From the cell containing the given text, extract its center point as (x, y) coordinate. 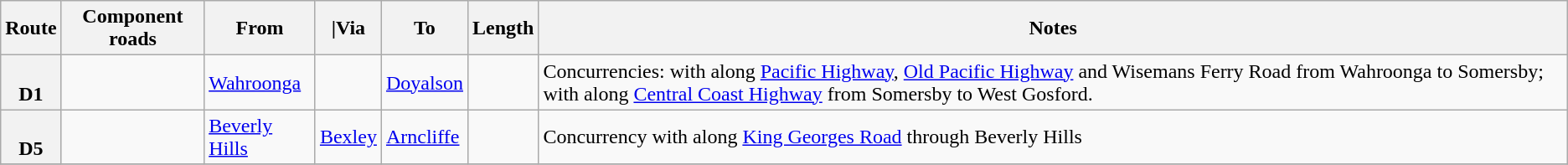
Arncliffe (424, 137)
Doyalson (424, 82)
To (424, 28)
D1 (31, 82)
Length (503, 28)
Wahroonga (260, 82)
Component roads (132, 28)
Notes (1053, 28)
Beverly Hills (260, 137)
D5 (31, 137)
|Via (348, 28)
Concurrency with along King Georges Road through Beverly Hills (1053, 137)
Route (31, 28)
Bexley (348, 137)
From (260, 28)
